Return the [X, Y] coordinate for the center point of the cell that contains the specified text.  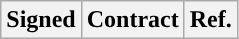
Ref. [210, 20]
Contract [132, 20]
Signed [41, 20]
